Extract the (x, y) coordinate from the center of the cell holding the provided text.  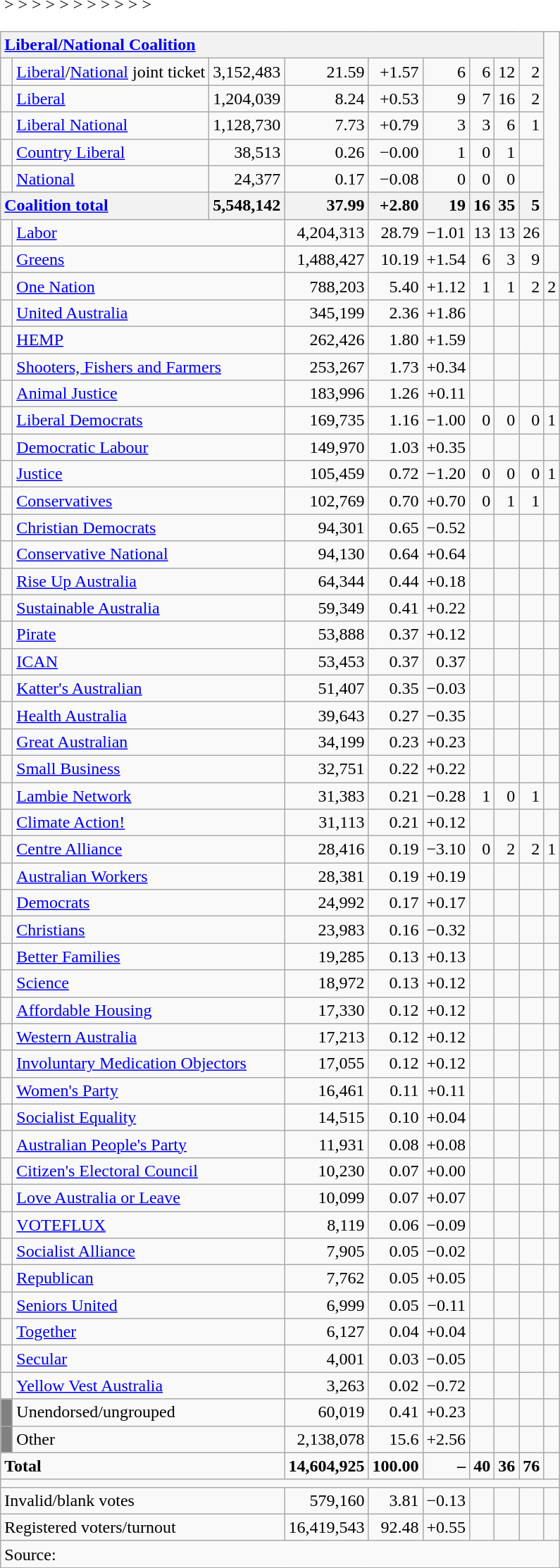
Unendorsed/ungrouped (149, 1412)
−0.02 (447, 1252)
76 (531, 1466)
Climate Action! (149, 823)
Coalition total (105, 206)
94,130 (327, 554)
7,762 (327, 1278)
7.73 (327, 125)
0.35 (396, 688)
Seniors United (149, 1305)
Invalid/blank votes (142, 1500)
100.00 (396, 1466)
+2.80 (396, 206)
1.26 (396, 394)
Sustainable Australia (149, 608)
+0.53 (396, 99)
579,160 (327, 1500)
28.79 (396, 232)
21.59 (327, 72)
−1.01 (447, 232)
−1.00 (447, 421)
ICAN (149, 661)
24,377 (247, 179)
31,113 (327, 823)
Pirate (149, 635)
11,931 (327, 1144)
26 (531, 232)
39,643 (327, 715)
Better Families (149, 957)
+0.18 (447, 581)
Socialist Alliance (149, 1252)
Democratic Labour (149, 447)
0.26 (327, 152)
4,001 (327, 1359)
94,301 (327, 528)
+1.86 (447, 313)
Liberal/National Coalition (272, 45)
Small Business (149, 769)
1.73 (396, 367)
+0.13 (447, 957)
+0.79 (396, 125)
35 (507, 206)
5,548,142 (247, 206)
0.44 (396, 581)
59,349 (327, 608)
5 (531, 206)
Labor (149, 232)
0.06 (396, 1225)
28,381 (327, 876)
One Nation (149, 286)
0.16 (396, 930)
0.72 (396, 474)
10,230 (327, 1171)
17,330 (327, 1010)
0.10 (396, 1117)
HEMP (149, 340)
183,996 (327, 394)
0.03 (396, 1359)
3.81 (396, 1500)
34,199 (327, 742)
0.65 (396, 528)
Animal Justice (149, 394)
0.04 (396, 1332)
−3.10 (447, 850)
Conservatives (149, 501)
+1.59 (447, 340)
4,204,313 (327, 232)
40 (482, 1466)
Other (149, 1439)
1.80 (396, 340)
Christian Democrats (149, 528)
Involuntary Medication Objectors (149, 1064)
Total (142, 1466)
Greens (149, 259)
+0.17 (447, 903)
Women's Party (149, 1090)
+0.19 (447, 876)
Katter's Australian (149, 688)
1.16 (396, 421)
Affordable Housing (149, 1010)
Love Australia or Leave (149, 1197)
+0.70 (447, 501)
Health Australia (149, 715)
8.24 (327, 99)
36 (507, 1466)
+0.34 (447, 367)
2.36 (396, 313)
Registered voters/turnout (142, 1527)
105,459 (327, 474)
Great Australian (149, 742)
Conservative National (149, 554)
6,127 (327, 1332)
24,992 (327, 903)
−0.13 (447, 1500)
32,751 (327, 769)
28,416 (327, 850)
7 (482, 99)
−0.03 (447, 688)
−0.52 (447, 528)
+0.64 (447, 554)
+1.57 (396, 72)
−0.11 (447, 1305)
262,426 (327, 340)
0.08 (396, 1144)
−0.09 (447, 1225)
−0.00 (396, 152)
Republican (149, 1278)
Source: (280, 1554)
+1.54 (447, 259)
Socialist Equality (149, 1117)
Liberal Democrats (149, 421)
0.11 (396, 1090)
2,138,078 (327, 1439)
+1.12 (447, 286)
−0.28 (447, 795)
−0.05 (447, 1359)
19,285 (327, 957)
31,383 (327, 795)
+0.35 (447, 447)
19 (447, 206)
7,905 (327, 1252)
0.64 (396, 554)
+0.00 (447, 1171)
Liberal National (111, 125)
16,419,543 (327, 1527)
53,888 (327, 635)
51,407 (327, 688)
169,735 (327, 421)
0.22 (396, 769)
Australian Workers (149, 876)
Secular (149, 1359)
15.6 (396, 1439)
−0.32 (447, 930)
Democrats (149, 903)
0.02 (396, 1386)
Shooters, Fishers and Farmers (149, 367)
+0.07 (447, 1197)
18,972 (327, 983)
0.27 (396, 715)
12 (507, 72)
−0.72 (447, 1386)
−0.08 (396, 179)
Western Australia (149, 1037)
6,999 (327, 1305)
Country Liberal (111, 152)
Australian People's Party (149, 1144)
53,453 (327, 661)
Christians (149, 930)
+0.55 (447, 1527)
−0.35 (447, 715)
– (447, 1466)
149,970 (327, 447)
1.03 (396, 447)
+2.56 (447, 1439)
Centre Alliance (149, 850)
Yellow Vest Australia (149, 1386)
+0.08 (447, 1144)
−1.20 (447, 474)
253,267 (327, 367)
3,152,483 (247, 72)
23,983 (327, 930)
38,513 (247, 152)
0.23 (396, 742)
14,604,925 (327, 1466)
Rise Up Australia (149, 581)
10,099 (327, 1197)
Science (149, 983)
5.40 (396, 286)
788,203 (327, 286)
64,344 (327, 581)
Lambie Network (149, 795)
Liberal (111, 99)
Liberal/National joint ticket (111, 72)
8,119 (327, 1225)
92.48 (396, 1527)
Citizen's Electoral Council (149, 1171)
60,019 (327, 1412)
1,204,039 (247, 99)
Together (149, 1332)
17,055 (327, 1064)
14,515 (327, 1117)
37.99 (327, 206)
VOTEFLUX (149, 1225)
Justice (149, 474)
16,461 (327, 1090)
0.70 (396, 501)
17,213 (327, 1037)
1,128,730 (247, 125)
10.19 (396, 259)
United Australia (149, 313)
102,769 (327, 501)
3,263 (327, 1386)
National (111, 179)
1,488,427 (327, 259)
+0.05 (447, 1278)
345,199 (327, 313)
